Detect which cell encompasses the target text, then output its [x, y] center coordinate. 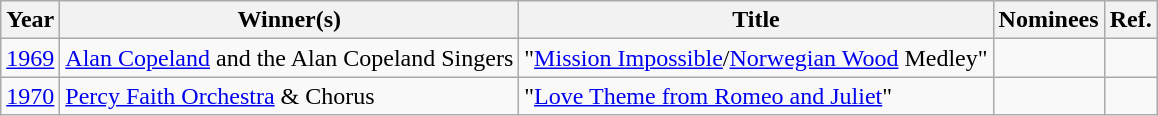
Title [756, 20]
Nominees [1048, 20]
Percy Faith Orchestra & Chorus [290, 96]
Winner(s) [290, 20]
1970 [30, 96]
"Love Theme from Romeo and Juliet" [756, 96]
Ref. [1130, 20]
"Mission Impossible/Norwegian Wood Medley" [756, 58]
Year [30, 20]
1969 [30, 58]
Alan Copeland and the Alan Copeland Singers [290, 58]
